Output the [X, Y] coordinate of the center of the cell containing the given text.  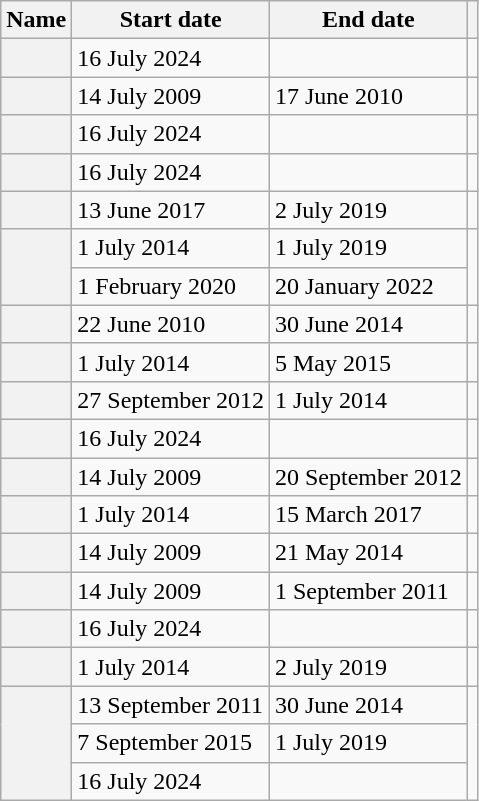
20 January 2022 [368, 286]
Name [36, 20]
13 June 2017 [171, 210]
Start date [171, 20]
27 September 2012 [171, 400]
End date [368, 20]
13 September 2011 [171, 705]
7 September 2015 [171, 743]
1 February 2020 [171, 286]
17 June 2010 [368, 96]
5 May 2015 [368, 362]
20 September 2012 [368, 477]
21 May 2014 [368, 553]
1 September 2011 [368, 591]
22 June 2010 [171, 324]
15 March 2017 [368, 515]
